Provide the [X, Y] coordinate of the cell's center where the given text is located.  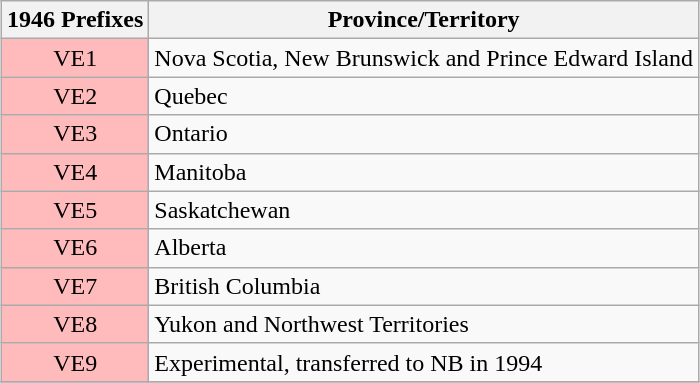
VE9 [76, 362]
VE8 [76, 324]
VE3 [76, 134]
1946 Prefixes [76, 20]
VE2 [76, 96]
Alberta [424, 248]
VE6 [76, 248]
Experimental, transferred to NB in 1994 [424, 362]
Ontario [424, 134]
Nova Scotia, New Brunswick and Prince Edward Island [424, 58]
Yukon and Northwest Territories [424, 324]
Manitoba [424, 172]
British Columbia [424, 286]
Quebec [424, 96]
VE4 [76, 172]
VE5 [76, 210]
VE7 [76, 286]
Saskatchewan [424, 210]
Province/Territory [424, 20]
VE1 [76, 58]
